Capture the cell that displays the provided text and extract its (x, y) central coordinate. 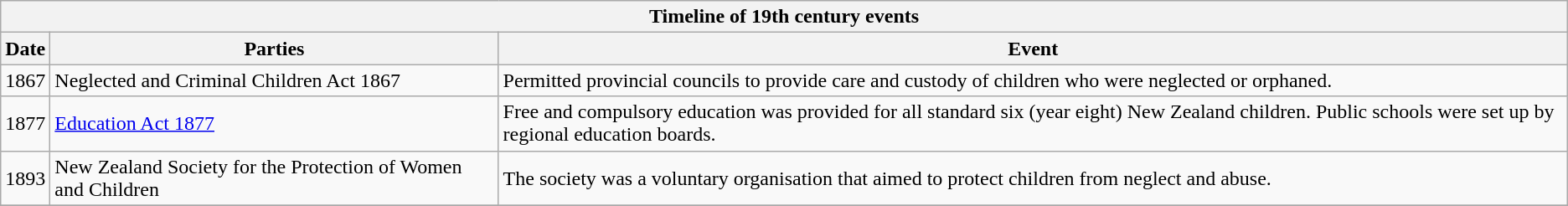
1893 (25, 178)
1867 (25, 80)
Permitted provincial councils to provide care and custody of children who were neglected or orphaned. (1033, 80)
The society was a voluntary organisation that aimed to protect children from neglect and abuse. (1033, 178)
1877 (25, 124)
Parties (275, 49)
Event (1033, 49)
Timeline of 19th century events (784, 17)
New Zealand Society for the Protection of Women and Children (275, 178)
Date (25, 49)
Education Act 1877 (275, 124)
Neglected and Criminal Children Act 1867 (275, 80)
